Detect which cell encompasses the target text, then output its (x, y) center coordinate. 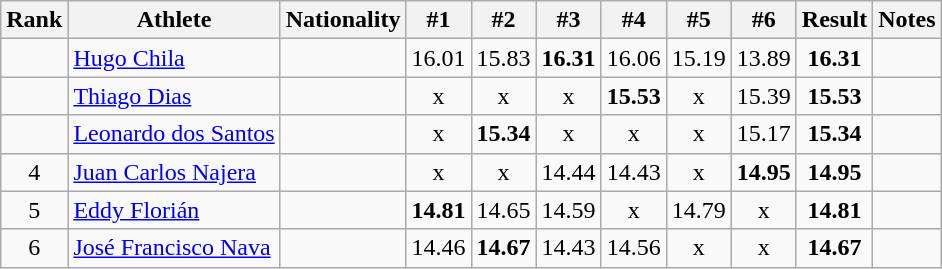
Notes (907, 20)
Nationality (343, 20)
Rank (34, 20)
Juan Carlos Najera (174, 172)
16.01 (438, 58)
6 (34, 248)
4 (34, 172)
#4 (634, 20)
#5 (698, 20)
José Francisco Nava (174, 248)
14.79 (698, 210)
#6 (764, 20)
Result (834, 20)
Hugo Chila (174, 58)
13.89 (764, 58)
5 (34, 210)
14.56 (634, 248)
#3 (568, 20)
14.65 (504, 210)
15.39 (764, 96)
Leonardo dos Santos (174, 134)
Athlete (174, 20)
16.06 (634, 58)
15.83 (504, 58)
14.44 (568, 172)
Eddy Florián (174, 210)
#1 (438, 20)
Thiago Dias (174, 96)
15.19 (698, 58)
15.17 (764, 134)
14.59 (568, 210)
#2 (504, 20)
14.46 (438, 248)
